From the cell containing the given text, extract its center point as [X, Y] coordinate. 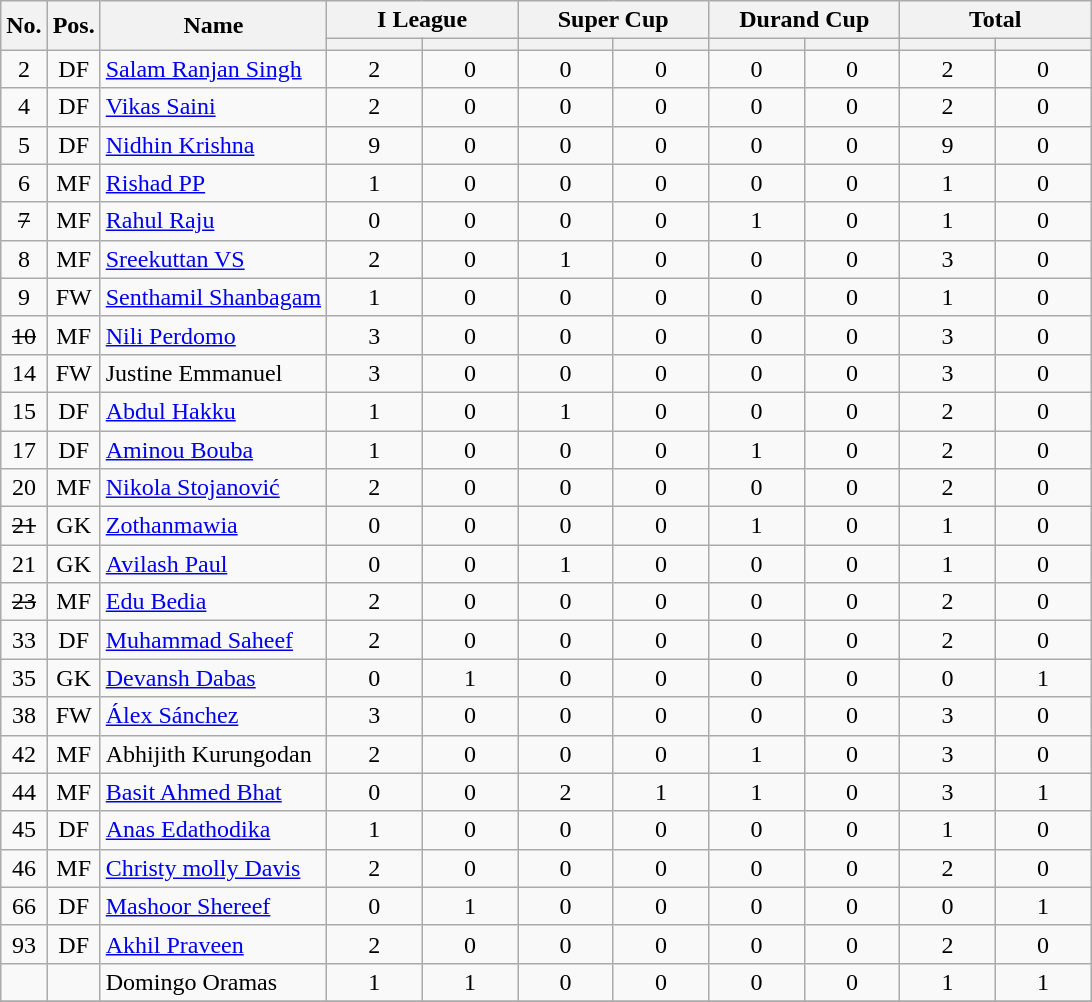
4 [24, 107]
38 [24, 716]
35 [24, 678]
Domingo Oramas [213, 982]
45 [24, 830]
Muhammad Saheef [213, 640]
Durand Cup [804, 20]
No. [24, 26]
23 [24, 602]
46 [24, 868]
Rishad PP [213, 183]
17 [24, 449]
Aminou Bouba [213, 449]
Pos. [74, 26]
Abhijith Kurungodan [213, 754]
Edu Bedia [213, 602]
Akhil Praveen [213, 944]
Christy molly Davis [213, 868]
Zothanmawia [213, 526]
Senthamil Shanbagam [213, 297]
10 [24, 335]
7 [24, 221]
Nidhin Krishna [213, 145]
Mashoor Shereef [213, 906]
Devansh Dabas [213, 678]
Name [213, 26]
Salam Ranjan Singh [213, 69]
Justine Emmanuel [213, 373]
Vikas Saini [213, 107]
33 [24, 640]
Álex Sánchez [213, 716]
93 [24, 944]
42 [24, 754]
Avilash Paul [213, 564]
8 [24, 259]
Basit Ahmed Bhat [213, 792]
66 [24, 906]
14 [24, 373]
44 [24, 792]
Nili Perdomo [213, 335]
Total [996, 20]
15 [24, 411]
Abdul Hakku [213, 411]
Nikola Stojanović [213, 488]
Rahul Raju [213, 221]
Sreekuttan VS [213, 259]
20 [24, 488]
6 [24, 183]
Super Cup [614, 20]
5 [24, 145]
I League [422, 20]
Anas Edathodika [213, 830]
